Return [X, Y] of the center of cell containing provided text 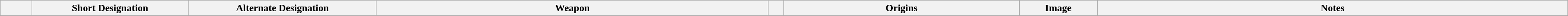
Alternate Designation [283, 8]
Notes [1332, 8]
Short Designation [110, 8]
Weapon [572, 8]
Origins [901, 8]
Image [1059, 8]
